Search for the cell housing the specified text and yield its (X, Y) center coordinate. 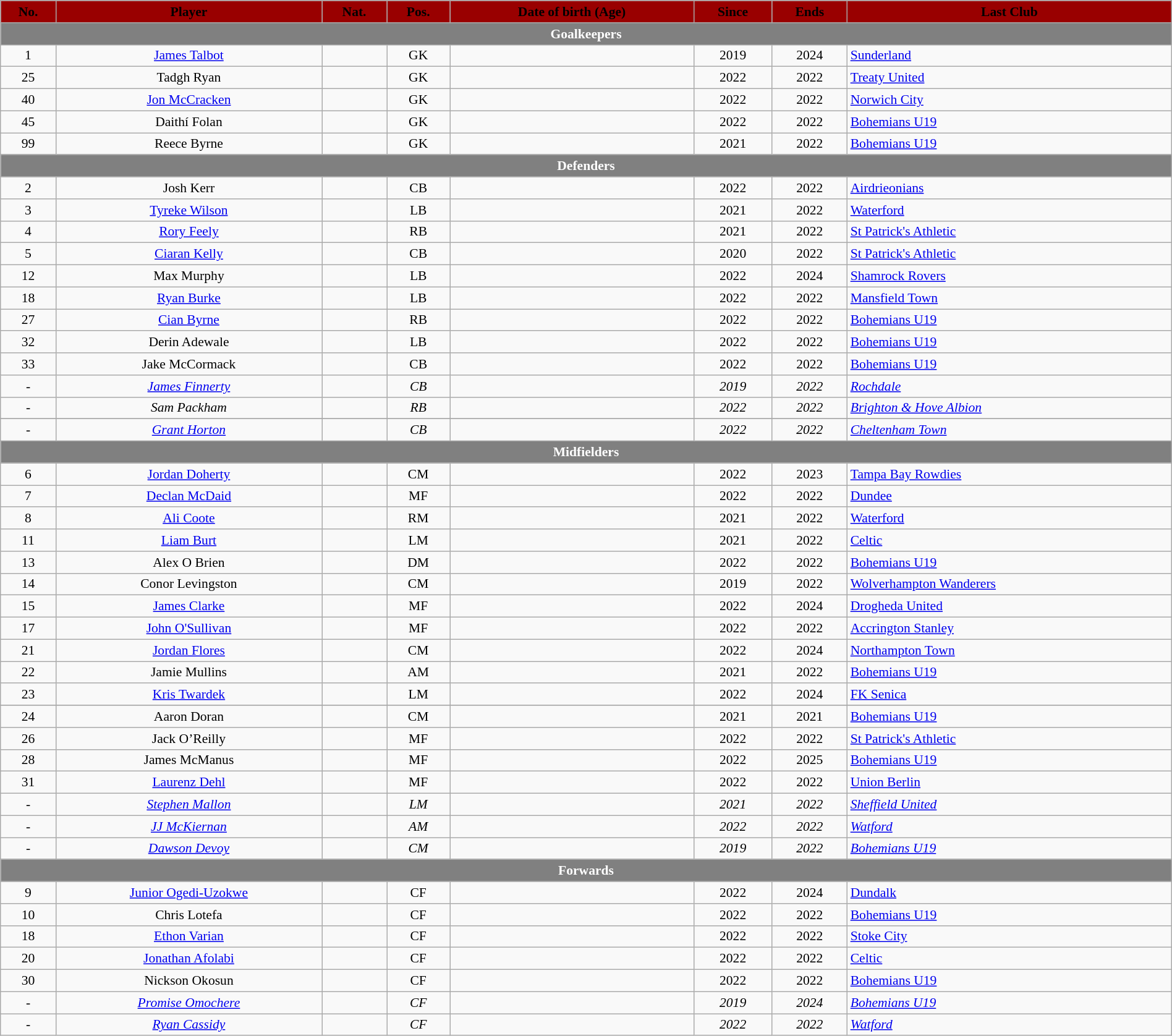
Airdrieonians (1010, 188)
Stephen Mallon (189, 805)
Ali Coote (189, 519)
Ciaran Kelly (189, 254)
Mansfield Town (1010, 298)
9 (28, 893)
4 (28, 232)
27 (28, 320)
James Talbot (189, 56)
Midfielders (586, 452)
17 (28, 629)
Jonathan Afolabi (189, 959)
Nat. (355, 12)
45 (28, 122)
26 (28, 739)
Ethon Varian (189, 936)
21 (28, 650)
32 (28, 342)
Sunderland (1010, 56)
Jamie Mullins (189, 673)
Date of birth (Age) (572, 12)
Wolverhampton Wanderers (1010, 584)
Sheffield United (1010, 805)
7 (28, 496)
Ends (810, 12)
8 (28, 519)
2 (28, 188)
Dundee (1010, 496)
Tadgh Ryan (189, 78)
Ryan Cassidy (189, 1025)
31 (28, 783)
Jon McCracken (189, 100)
Rochdale (1010, 386)
Shamrock Rovers (1010, 276)
2023 (810, 474)
Jake McCormack (189, 364)
Nickson Okosun (189, 981)
Chris Lotefa (189, 915)
Kris Twardek (189, 695)
20 (28, 959)
Pos. (418, 12)
JJ McKiernan (189, 826)
Sam Packham (189, 408)
Union Berlin (1010, 783)
22 (28, 673)
12 (28, 276)
24 (28, 716)
Tyreke Wilson (189, 210)
1 (28, 56)
10 (28, 915)
Tampa Bay Rowdies (1010, 474)
Laurenz Dehl (189, 783)
Accrington Stanley (1010, 629)
6 (28, 474)
Reece Byrne (189, 144)
Conor Levingston (189, 584)
Jordan Doherty (189, 474)
Derin Adewale (189, 342)
Alex O Brien (189, 563)
Defenders (586, 166)
James Finnerty (189, 386)
Stoke City (1010, 936)
Cheltenham Town (1010, 430)
13 (28, 563)
Declan McDaid (189, 496)
2025 (810, 760)
25 (28, 78)
99 (28, 144)
FK Senica (1010, 695)
Josh Kerr (189, 188)
3 (28, 210)
No. (28, 12)
Drogheda United (1010, 606)
RM (418, 519)
John O'Sullivan (189, 629)
Jack O’Reilly (189, 739)
30 (28, 981)
15 (28, 606)
Jordan Flores (189, 650)
Dundalk (1010, 893)
Promise Omochere (189, 1003)
2020 (733, 254)
Junior Ogedi-Uzokwe (189, 893)
DM (418, 563)
Treaty United (1010, 78)
Max Murphy (189, 276)
Dawson Devoy (189, 849)
Player (189, 12)
Goalkeepers (586, 34)
James Clarke (189, 606)
Northampton Town (1010, 650)
Forwards (586, 871)
33 (28, 364)
Norwich City (1010, 100)
14 (28, 584)
Last Club (1010, 12)
Ryan Burke (189, 298)
Rory Feely (189, 232)
Brighton & Hove Albion (1010, 408)
Grant Horton (189, 430)
23 (28, 695)
28 (28, 760)
Liam Burt (189, 540)
Aaron Doran (189, 716)
James McManus (189, 760)
5 (28, 254)
Daithí Folan (189, 122)
11 (28, 540)
Since (733, 12)
40 (28, 100)
Cian Byrne (189, 320)
